Pinpoint the cell where the given text exists, returning its (X, Y) midpoint coordinate. 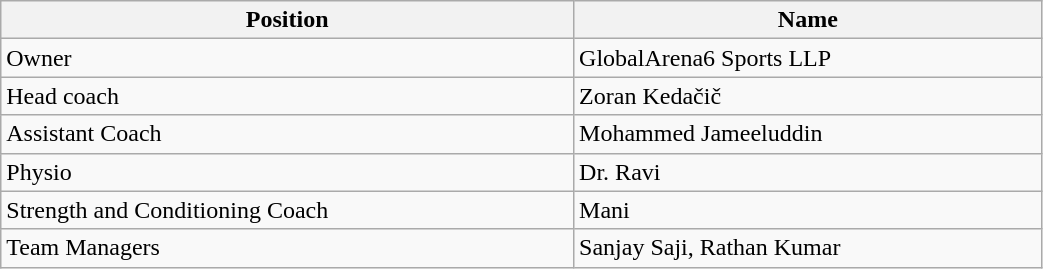
Position (288, 20)
Zoran Kedačič (808, 96)
Team Managers (288, 248)
Dr. Ravi (808, 172)
Assistant Coach (288, 134)
Strength and Conditioning Coach (288, 210)
Sanjay Saji, Rathan Kumar (808, 248)
Name (808, 20)
GlobalArena6 Sports LLP (808, 58)
Owner (288, 58)
Physio (288, 172)
Mohammed Jameeluddin (808, 134)
Mani (808, 210)
Head coach (288, 96)
